From the cell containing the given text, extract its center point as (X, Y) coordinate. 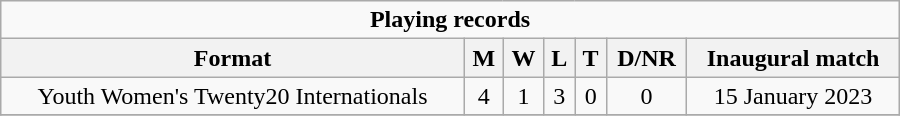
L (560, 58)
15 January 2023 (793, 96)
1 (523, 96)
W (523, 58)
Inaugural match (793, 58)
Playing records (450, 20)
Format (233, 58)
Youth Women's Twenty20 Internationals (233, 96)
4 (484, 96)
M (484, 58)
D/NR (646, 58)
T (590, 58)
3 (560, 96)
